Find where the given text appears and provide that cell's center as [X, Y] coordinate. 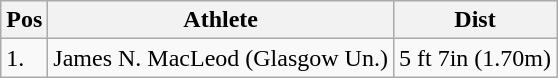
5 ft 7in (1.70m) [474, 58]
Dist [474, 20]
Pos [24, 20]
Athlete [221, 20]
1. [24, 58]
James N. MacLeod (Glasgow Un.) [221, 58]
